From the cell containing the given text, extract its center point as [x, y] coordinate. 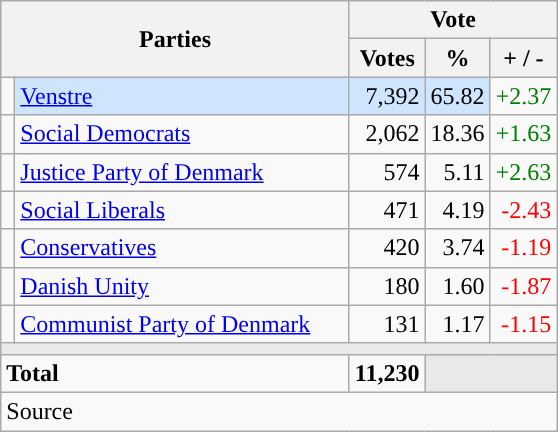
65.82 [458, 96]
4.19 [458, 210]
131 [387, 324]
+2.37 [524, 96]
Social Democrats [182, 134]
5.11 [458, 172]
Justice Party of Denmark [182, 172]
18.36 [458, 134]
3.74 [458, 248]
1.17 [458, 324]
-1.19 [524, 248]
180 [387, 286]
Conservatives [182, 248]
Vote [452, 20]
-1.87 [524, 286]
Total [176, 373]
Votes [387, 58]
Venstre [182, 96]
Source [279, 411]
7,392 [387, 96]
11,230 [387, 373]
1.60 [458, 286]
471 [387, 210]
+ / - [524, 58]
+1.63 [524, 134]
420 [387, 248]
% [458, 58]
Danish Unity [182, 286]
Communist Party of Denmark [182, 324]
574 [387, 172]
-1.15 [524, 324]
Social Liberals [182, 210]
Parties [176, 39]
2,062 [387, 134]
-2.43 [524, 210]
+2.63 [524, 172]
